Output the (X, Y) coordinate of the center of the cell containing the given text.  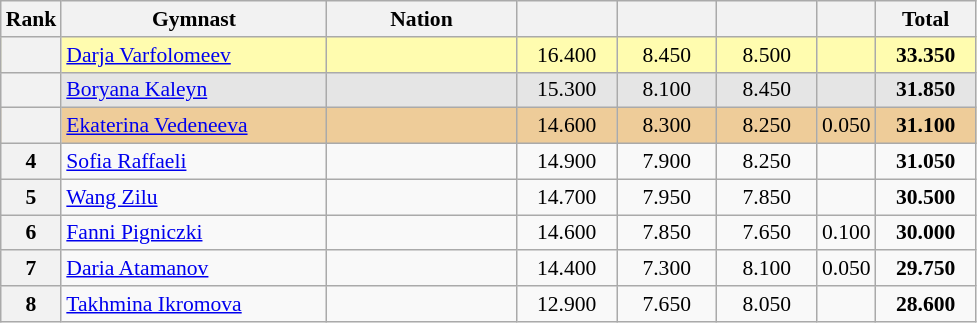
7.900 (667, 162)
6 (32, 233)
Rank (32, 19)
30.000 (926, 233)
30.500 (926, 197)
8.300 (667, 126)
7.950 (667, 197)
Fanni Pigniczki (194, 233)
8 (32, 304)
Sofia Raffaeli (194, 162)
15.300 (567, 90)
Wang Zilu (194, 197)
31.050 (926, 162)
31.100 (926, 126)
Darja Varfolomeev (194, 55)
14.400 (567, 269)
Gymnast (194, 19)
7.300 (667, 269)
0.100 (846, 233)
16.400 (567, 55)
14.900 (567, 162)
7 (32, 269)
8.050 (767, 304)
8.500 (767, 55)
Daria Atamanov (194, 269)
31.850 (926, 90)
14.700 (567, 197)
Ekaterina Vedeneeva (194, 126)
33.350 (926, 55)
4 (32, 162)
12.900 (567, 304)
28.600 (926, 304)
Nation (421, 19)
Boryana Kaleyn (194, 90)
Total (926, 19)
Takhmina Ikromova (194, 304)
5 (32, 197)
29.750 (926, 269)
